Determine the [X, Y] coordinate at the center of the cell enclosing the given text.  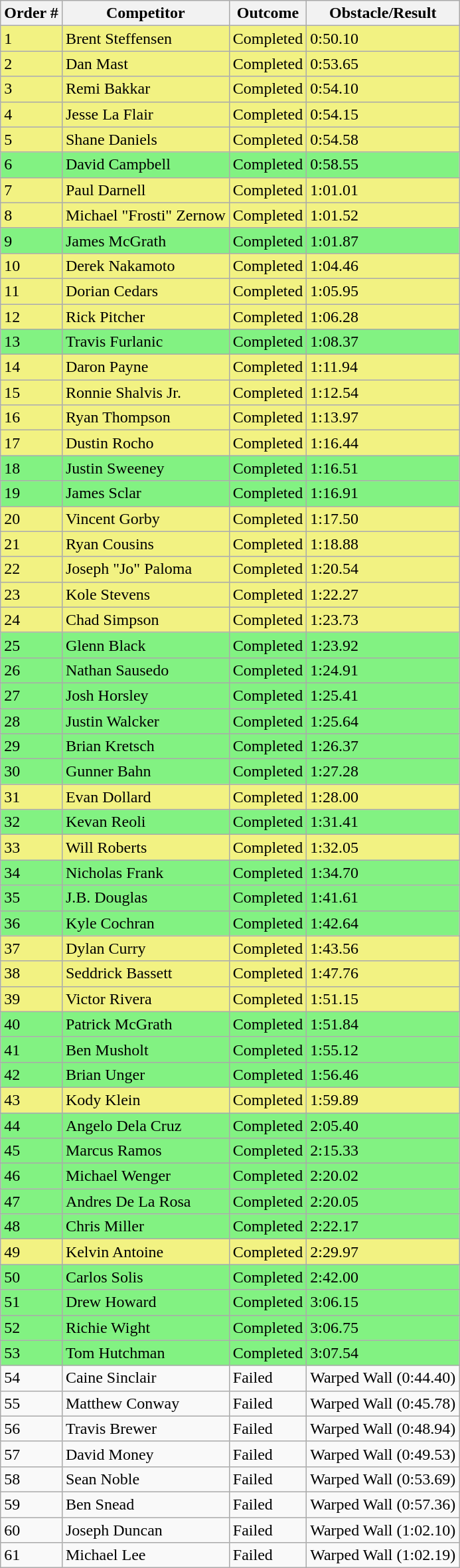
Nicholas Frank [145, 873]
2:22.17 [383, 1227]
39 [32, 999]
Dan Mast [145, 64]
Dustin Rocho [145, 443]
1:18.88 [383, 544]
1:23.73 [383, 620]
16 [32, 418]
40 [32, 1024]
12 [32, 317]
14 [32, 367]
7 [32, 190]
26 [32, 670]
31 [32, 797]
1:47.76 [383, 974]
Remi Bakkar [145, 89]
27 [32, 695]
58 [32, 1479]
Justin Walcker [145, 721]
Joseph Duncan [145, 1529]
Angelo Dela Cruz [145, 1126]
36 [32, 923]
1:01.52 [383, 215]
Michael Wenger [145, 1176]
1:12.54 [383, 392]
2:20.05 [383, 1201]
Matthew Conway [145, 1403]
1:59.89 [383, 1100]
Travis Furlanic [145, 342]
53 [32, 1353]
Michael "Frosti" Zernow [145, 215]
1:55.12 [383, 1049]
1:28.00 [383, 797]
34 [32, 873]
J.B. Douglas [145, 898]
David Money [145, 1454]
Ben Snead [145, 1504]
11 [32, 291]
1:16.91 [383, 493]
Brian Unger [145, 1075]
2:29.97 [383, 1252]
Josh Horsley [145, 695]
Michael Lee [145, 1555]
1:25.64 [383, 721]
38 [32, 974]
Andres De La Rosa [145, 1201]
Drew Howard [145, 1302]
James McGrath [145, 240]
45 [32, 1151]
Obstacle/Result [383, 13]
1:23.92 [383, 645]
0:54.58 [383, 139]
21 [32, 544]
Travis Brewer [145, 1429]
10 [32, 266]
3:06.75 [383, 1328]
Dorian Cedars [145, 291]
Dylan Curry [145, 948]
60 [32, 1529]
Kevan Reoli [145, 822]
1:42.64 [383, 923]
2 [32, 64]
22 [32, 569]
1:08.37 [383, 342]
Evan Dollard [145, 797]
4 [32, 114]
James Sclar [145, 493]
Warped Wall (0:44.40) [383, 1378]
29 [32, 746]
13 [32, 342]
Derek Nakamoto [145, 266]
1:32.05 [383, 847]
Ryan Cousins [145, 544]
Brian Kretsch [145, 746]
37 [32, 948]
17 [32, 443]
Warped Wall (0:49.53) [383, 1454]
Sean Noble [145, 1479]
Seddrick Bassett [145, 974]
25 [32, 645]
1:26.37 [383, 746]
3:07.54 [383, 1353]
Kody Klein [145, 1100]
0:50.10 [383, 39]
47 [32, 1201]
Ben Musholt [145, 1049]
Joseph "Jo" Paloma [145, 569]
Chris Miller [145, 1227]
Warped Wall (0:45.78) [383, 1403]
55 [32, 1403]
3:06.15 [383, 1302]
Vincent Gorby [145, 519]
1:25.41 [383, 695]
Caine Sinclair [145, 1378]
1:04.46 [383, 266]
Nathan Sausedo [145, 670]
1:16.44 [383, 443]
5 [32, 139]
1:22.27 [383, 594]
32 [32, 822]
Rick Pitcher [145, 317]
46 [32, 1176]
Tom Hutchman [145, 1353]
1:24.91 [383, 670]
2:05.40 [383, 1126]
Patrick McGrath [145, 1024]
3 [32, 89]
48 [32, 1227]
Outcome [268, 13]
56 [32, 1429]
9 [32, 240]
Gunner Bahn [145, 772]
Glenn Black [145, 645]
0:54.15 [383, 114]
1:27.28 [383, 772]
Warped Wall (0:57.36) [383, 1504]
Ronnie Shalvis Jr. [145, 392]
Paul Darnell [145, 190]
1:01.87 [383, 240]
49 [32, 1252]
Kelvin Antoine [145, 1252]
28 [32, 721]
33 [32, 847]
Warped Wall (0:48.94) [383, 1429]
1:17.50 [383, 519]
1:05.95 [383, 291]
1:01.01 [383, 190]
Will Roberts [145, 847]
52 [32, 1328]
Marcus Ramos [145, 1151]
0:58.55 [383, 165]
Ryan Thompson [145, 418]
Chad Simpson [145, 620]
1:51.15 [383, 999]
Kole Stevens [145, 594]
57 [32, 1454]
1:20.54 [383, 569]
Warped Wall (1:02.10) [383, 1529]
23 [32, 594]
Warped Wall (1:02.19) [383, 1555]
61 [32, 1555]
1:41.61 [383, 898]
44 [32, 1126]
51 [32, 1302]
6 [32, 165]
1:51.84 [383, 1024]
Shane Daniels [145, 139]
54 [32, 1378]
1:11.94 [383, 367]
1:43.56 [383, 948]
35 [32, 898]
Kyle Cochran [145, 923]
Jesse La Flair [145, 114]
Daron Payne [145, 367]
Competitor [145, 13]
Justin Sweeney [145, 468]
15 [32, 392]
Warped Wall (0:53.69) [383, 1479]
Richie Wight [145, 1328]
2:20.02 [383, 1176]
1:31.41 [383, 822]
50 [32, 1277]
20 [32, 519]
30 [32, 772]
59 [32, 1504]
8 [32, 215]
0:54.10 [383, 89]
1:06.28 [383, 317]
2:42.00 [383, 1277]
2:15.33 [383, 1151]
43 [32, 1100]
18 [32, 468]
1:16.51 [383, 468]
1 [32, 39]
Carlos Solis [145, 1277]
0:53.65 [383, 64]
19 [32, 493]
1:56.46 [383, 1075]
1:34.70 [383, 873]
Victor Rivera [145, 999]
David Campbell [145, 165]
24 [32, 620]
42 [32, 1075]
Order # [32, 13]
Brent Steffensen [145, 39]
1:13.97 [383, 418]
41 [32, 1049]
